Find where the given text appears and provide that cell's center as (x, y) coordinate. 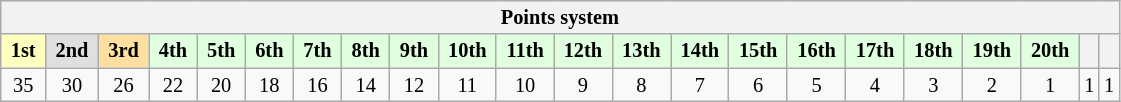
19th (992, 51)
16th (816, 51)
2nd (72, 51)
8th (366, 51)
18 (269, 85)
1st (24, 51)
9 (583, 85)
14 (366, 85)
11th (524, 51)
10th (467, 51)
18th (933, 51)
12th (583, 51)
16 (317, 85)
26 (123, 85)
15th (758, 51)
Points system (560, 17)
6th (269, 51)
17th (875, 51)
13th (641, 51)
10 (524, 85)
6 (758, 85)
22 (173, 85)
20th (1050, 51)
9th (414, 51)
5 (816, 85)
14th (700, 51)
35 (24, 85)
30 (72, 85)
7 (700, 85)
5th (221, 51)
2 (992, 85)
3 (933, 85)
3rd (123, 51)
7th (317, 51)
4th (173, 51)
20 (221, 85)
4 (875, 85)
11 (467, 85)
8 (641, 85)
12 (414, 85)
